Detect which cell encompasses the target text, then output its [x, y] center coordinate. 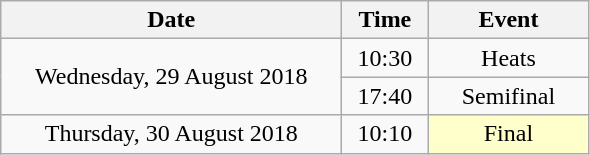
Final [508, 134]
Thursday, 30 August 2018 [172, 134]
Date [172, 20]
17:40 [385, 96]
Event [508, 20]
Semifinal [508, 96]
10:30 [385, 58]
Heats [508, 58]
Wednesday, 29 August 2018 [172, 77]
Time [385, 20]
10:10 [385, 134]
